Return (X, Y) of the center of cell containing provided text 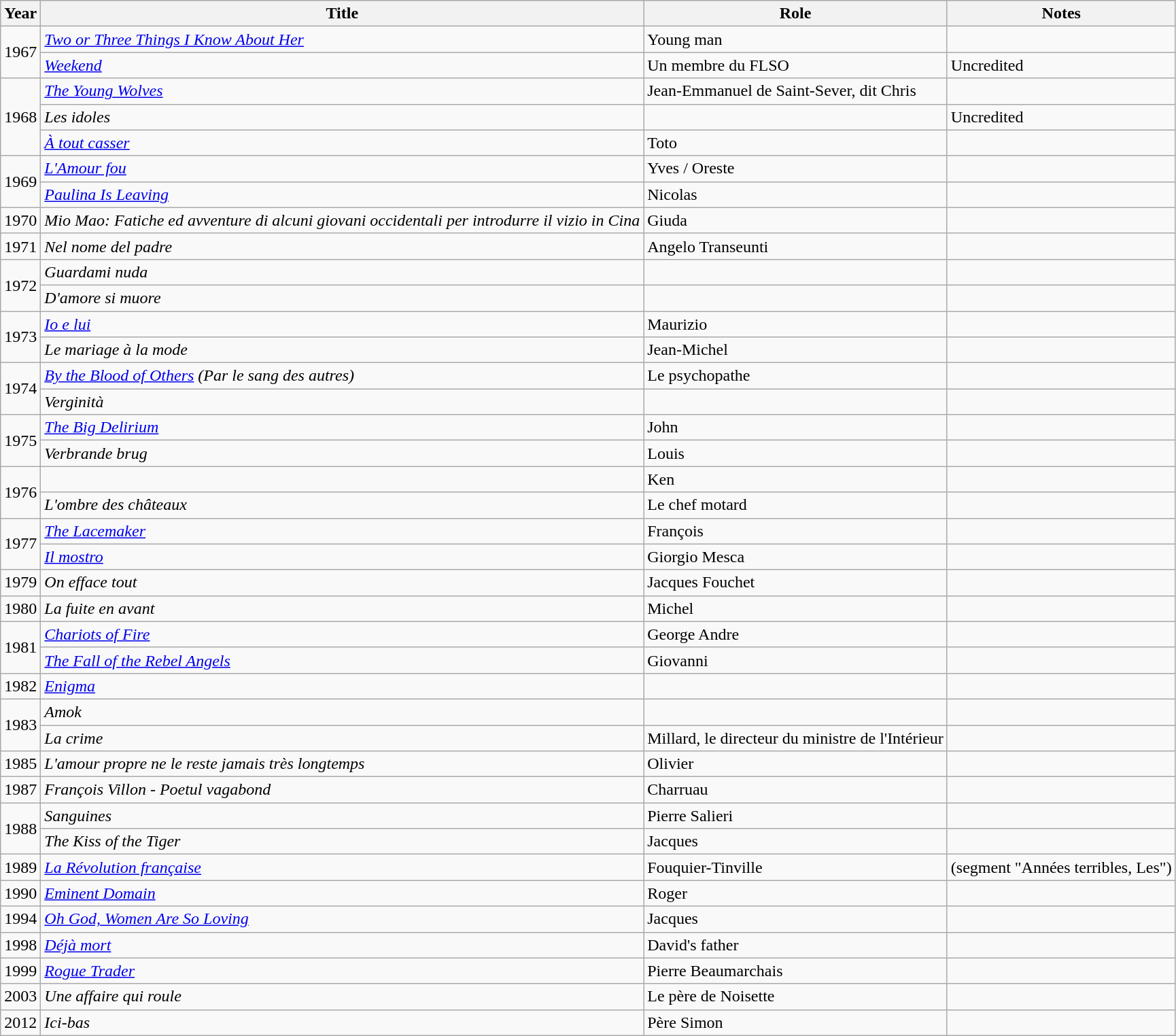
La crime (343, 738)
1983 (20, 725)
1998 (20, 945)
The Lacemaker (343, 531)
Chariots of Fire (343, 634)
1985 (20, 764)
Young man (795, 39)
Jacques Fouchet (795, 583)
Le psychopathe (795, 376)
1980 (20, 608)
Paulina Is Leaving (343, 194)
Weekend (343, 65)
Millard, le directeur du ministre de l'Intérieur (795, 738)
À tout casser (343, 143)
1971 (20, 246)
Year (20, 14)
Verbrande brug (343, 453)
Louis (795, 453)
Giorgio Mesca (795, 557)
Une affaire qui roule (343, 997)
1972 (20, 285)
Io e lui (343, 324)
Oh God, Women Are So Loving (343, 919)
Role (795, 14)
L'Amour fou (343, 169)
Olivier (795, 764)
Un membre du FLSO (795, 65)
Angelo Transeunti (795, 246)
Amok (343, 712)
Charruau (795, 790)
1974 (20, 389)
Verginità (343, 402)
Guardami nuda (343, 272)
1979 (20, 583)
Père Simon (795, 1022)
François (795, 531)
The Young Wolves (343, 91)
Eminent Domain (343, 893)
Les idoles (343, 117)
L'amour propre ne le reste jamais très longtemps (343, 764)
D'amore si muore (343, 298)
1990 (20, 893)
Jean-Emmanuel de Saint-Sever, dit Chris (795, 91)
Il mostro (343, 557)
Notes (1061, 14)
2012 (20, 1022)
1989 (20, 867)
Fouquier-Tinville (795, 867)
L'ombre des châteaux (343, 505)
The Fall of the Rebel Angels (343, 660)
Rogue Trader (343, 971)
Sanguines (343, 816)
1967 (20, 52)
John (795, 428)
Title (343, 14)
The Kiss of the Tiger (343, 842)
1981 (20, 647)
1970 (20, 220)
1988 (20, 829)
1987 (20, 790)
George Andre (795, 634)
The Big Delirium (343, 428)
Pierre Salieri (795, 816)
1999 (20, 971)
Déjà mort (343, 945)
1976 (20, 492)
Giuda (795, 220)
Ici-bas (343, 1022)
Mio Mao: Fatiche ed avventure di alcuni giovani occidentali per introdurre il vizio in Cina (343, 220)
1982 (20, 686)
1977 (20, 544)
Le père de Noisette (795, 997)
Roger (795, 893)
On efface tout (343, 583)
Giovanni (795, 660)
Nicolas (795, 194)
David's father (795, 945)
La fuite en avant (343, 608)
1975 (20, 441)
1973 (20, 337)
By the Blood of Others (Par le sang des autres) (343, 376)
Jean-Michel (795, 350)
(segment "Années terribles, Les") (1061, 867)
1994 (20, 919)
1968 (20, 117)
François Villon - Poetul vagabond (343, 790)
1969 (20, 182)
Nel nome del padre (343, 246)
2003 (20, 997)
Maurizio (795, 324)
La Révolution française (343, 867)
Two or Three Things I Know About Her (343, 39)
Le chef motard (795, 505)
Ken (795, 479)
Le mariage à la mode (343, 350)
Michel (795, 608)
Toto (795, 143)
Pierre Beaumarchais (795, 971)
Yves / Oreste (795, 169)
Enigma (343, 686)
